Return [X, Y] of the center of cell containing provided text 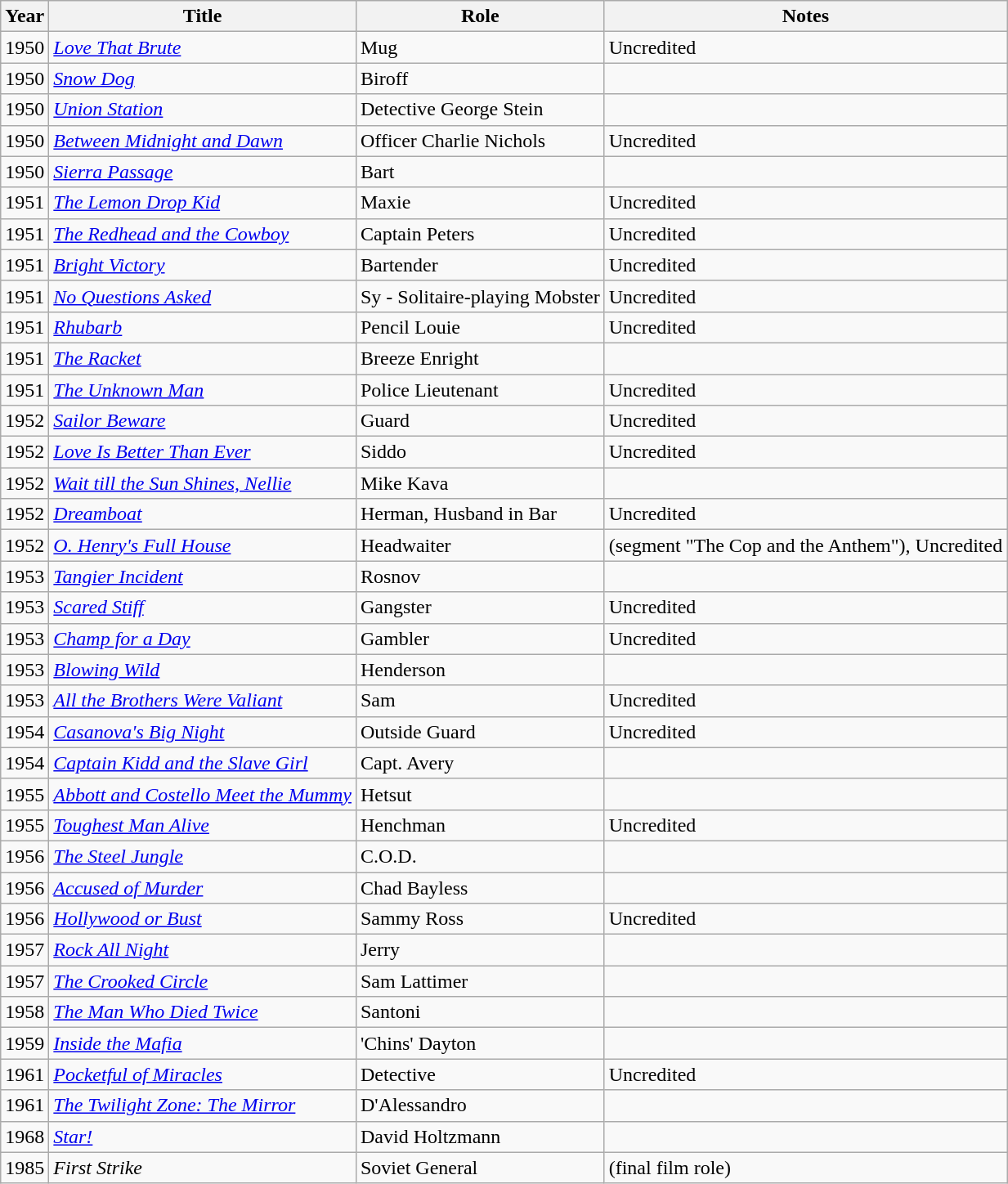
Notes [806, 16]
Scared Stiff [203, 608]
Bart [480, 172]
Love That Brute [203, 47]
Maxie [480, 203]
Star! [203, 1137]
Union Station [203, 110]
Sam Lattimer [480, 981]
Rhubarb [203, 327]
Henderson [480, 670]
Toughest Man Alive [203, 825]
Tangier Incident [203, 576]
Mug [480, 47]
Sammy Ross [480, 919]
Herman, Husband in Bar [480, 514]
Siddo [480, 452]
Capt. Avery [480, 763]
The Man Who Died Twice [203, 1012]
Love Is Better Than Ever [203, 452]
Police Lieutenant [480, 390]
Rock All Night [203, 950]
Title [203, 16]
Biroff [480, 78]
Captain Peters [480, 234]
'Chins' Dayton [480, 1043]
Champ for a Day [203, 639]
Chad Bayless [480, 887]
The Crooked Circle [203, 981]
O. Henry's Full House [203, 545]
Casanova's Big Night [203, 732]
1958 [25, 1012]
Rosnov [480, 576]
The Steel Jungle [203, 856]
(final film role) [806, 1168]
Pencil Louie [480, 327]
Wait till the Sun Shines, Nellie [203, 483]
Sailor Beware [203, 421]
No Questions Asked [203, 296]
All the Brothers Were Valiant [203, 701]
Role [480, 16]
Outside Guard [480, 732]
Bartender [480, 265]
Between Midnight and Dawn [203, 141]
Detective [480, 1074]
Soviet General [480, 1168]
The Lemon Drop Kid [203, 203]
Sierra Passage [203, 172]
The Racket [203, 358]
Sy - Solitaire-playing Mobster [480, 296]
(segment "The Cop and the Anthem"), Uncredited [806, 545]
Headwaiter [480, 545]
Guard [480, 421]
Gambler [480, 639]
Snow Dog [203, 78]
The Redhead and the Cowboy [203, 234]
D'Alessandro [480, 1106]
Blowing Wild [203, 670]
Bright Victory [203, 265]
Abbott and Costello Meet the Mummy [203, 794]
Pocketful of Miracles [203, 1074]
Accused of Murder [203, 887]
1985 [25, 1168]
Gangster [480, 608]
1959 [25, 1043]
Captain Kidd and the Slave Girl [203, 763]
Year [25, 16]
Detective George Stein [480, 110]
Inside the Mafia [203, 1043]
Henchman [480, 825]
David Holtzmann [480, 1137]
Dreamboat [203, 514]
Santoni [480, 1012]
Hetsut [480, 794]
Sam [480, 701]
The Unknown Man [203, 390]
C.O.D. [480, 856]
Mike Kava [480, 483]
1968 [25, 1137]
The Twilight Zone: The Mirror [203, 1106]
Breeze Enright [480, 358]
Officer Charlie Nichols [480, 141]
Jerry [480, 950]
Hollywood or Bust [203, 919]
First Strike [203, 1168]
